For the text-containing cell, return its midpoint in [X, Y] coordinate format. 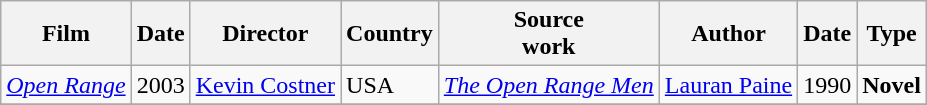
Novel [892, 85]
Director [265, 34]
Open Range [66, 85]
Author [728, 34]
Sourcework [548, 34]
Lauran Paine [728, 85]
Type [892, 34]
2003 [160, 85]
Kevin Costner [265, 85]
Country [390, 34]
The Open Range Men [548, 85]
Film [66, 34]
1990 [828, 85]
USA [390, 85]
